Capture the cell that displays the provided text and extract its (x, y) central coordinate. 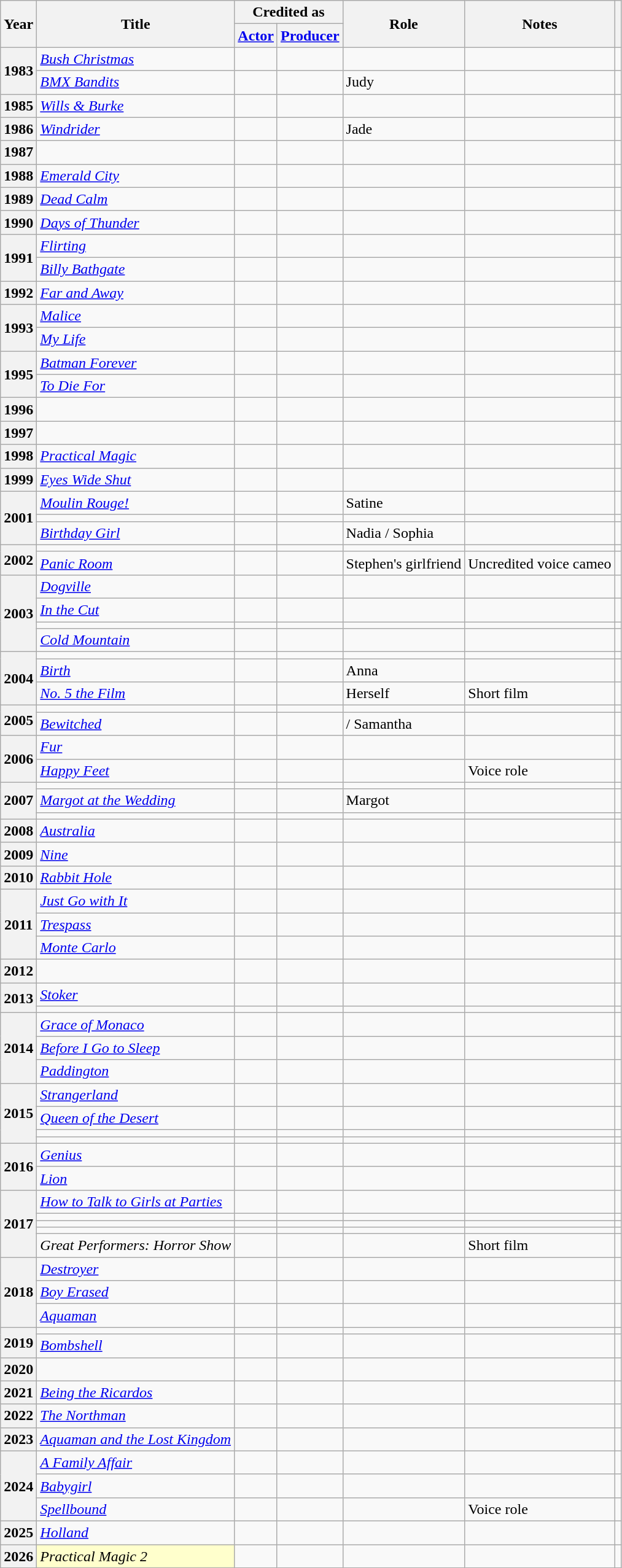
2019 (18, 1342)
1990 (18, 222)
Strangerland (136, 1095)
2012 (18, 971)
1987 (18, 152)
Wills & Burke (136, 106)
Herself (404, 694)
2010 (18, 877)
Malice (136, 316)
2026 (18, 1556)
Aquaman and the Lost Kingdom (136, 1439)
Stephen's girlfriend (404, 563)
2001 (18, 518)
1995 (18, 375)
Role (404, 24)
Flirting (136, 246)
Practical Magic (136, 456)
Great Performers: Horror Show (136, 1246)
/ Samantha (404, 724)
Bombshell (136, 1346)
2014 (18, 1048)
1996 (18, 409)
How to Talk to Girls at Parties (136, 1201)
1992 (18, 293)
1989 (18, 199)
Birth (136, 670)
Babygirl (136, 1486)
Days of Thunder (136, 222)
Batman Forever (136, 363)
Year (18, 24)
Paddington (136, 1071)
Satine (404, 503)
Nine (136, 854)
2013 (18, 998)
Holland (136, 1532)
Birthday Girl (136, 533)
Fur (136, 747)
Anna (404, 670)
Bush Christmas (136, 59)
Actor (256, 36)
1985 (18, 106)
1998 (18, 456)
Margot at the Wedding (136, 801)
In the Cut (136, 610)
Before I Go to Sleep (136, 1048)
Trespass (136, 924)
1986 (18, 129)
Producer (309, 36)
Uncredited voice cameo (540, 563)
Dead Calm (136, 199)
Practical Magic 2 (136, 1556)
Emerald City (136, 176)
Notes (540, 24)
Happy Feet (136, 770)
2020 (18, 1369)
Lion (136, 1178)
1997 (18, 433)
Cold Mountain (136, 640)
2004 (18, 679)
2022 (18, 1416)
2003 (18, 613)
The Northman (136, 1416)
1991 (18, 257)
1999 (18, 479)
Credited as (289, 12)
Grace of Monaco (136, 1025)
Monte Carlo (136, 948)
2005 (18, 721)
Australia (136, 831)
Bewitched (136, 724)
Being the Ricardos (136, 1392)
Spellbound (136, 1509)
2008 (18, 831)
No. 5 the Film (136, 694)
A Family Affair (136, 1462)
2021 (18, 1392)
1988 (18, 176)
My Life (136, 340)
Just Go with It (136, 901)
Genius (136, 1155)
Stoker (136, 995)
Judy (404, 82)
Dogville (136, 586)
Title (136, 24)
2007 (18, 801)
2024 (18, 1486)
Nadia / Sophia (404, 533)
Moulin Rouge! (136, 503)
Far and Away (136, 293)
2023 (18, 1439)
2002 (18, 560)
2011 (18, 924)
2009 (18, 854)
1983 (18, 71)
2016 (18, 1166)
Panic Room (136, 563)
Margot (404, 801)
BMX Bandits (136, 82)
2017 (18, 1223)
Jade (404, 129)
Aquaman (136, 1316)
2006 (18, 759)
Eyes Wide Shut (136, 479)
Rabbit Hole (136, 877)
To Die For (136, 386)
2025 (18, 1532)
Windrider (136, 129)
1993 (18, 328)
2018 (18, 1292)
Destroyer (136, 1269)
Billy Bathgate (136, 269)
Queen of the Desert (136, 1118)
2015 (18, 1113)
Boy Erased (136, 1292)
